Locate the cell with the specified text and output its [X, Y] center coordinate. 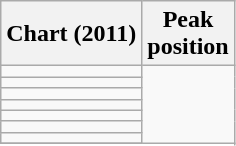
Peakposition [188, 34]
Chart (2011) [72, 34]
